Identify which cell holds the provided text, then report its (x, y) central coordinate. 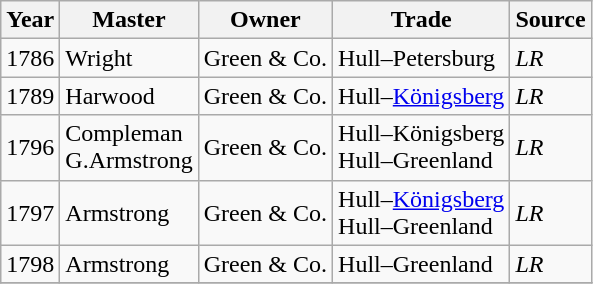
Source (550, 20)
1797 (30, 212)
Trade (422, 20)
1786 (30, 58)
Master (129, 20)
ComplemanG.Armstrong (129, 148)
Owner (265, 20)
Hull–Petersburg (422, 58)
Hull–Königsberg (422, 96)
Hull–Greenland (422, 264)
1798 (30, 264)
1789 (30, 96)
Harwood (129, 96)
Wright (129, 58)
1796 (30, 148)
Year (30, 20)
